Extract the (x, y) coordinate from the center of the cell holding the provided text.  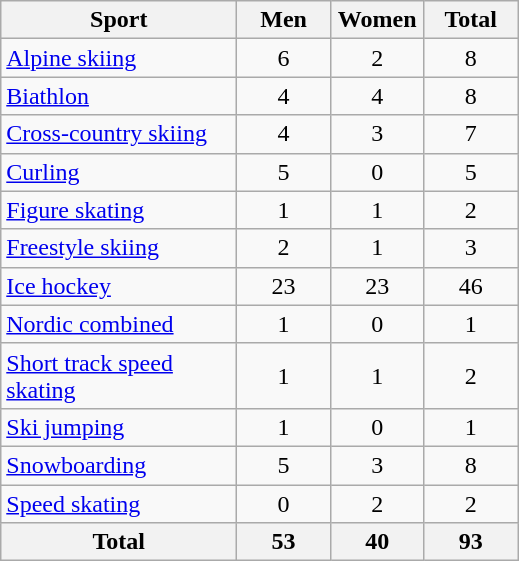
Curling (119, 172)
Men (284, 20)
Nordic combined (119, 324)
7 (471, 134)
Women (377, 20)
Figure skating (119, 210)
46 (471, 286)
40 (377, 542)
Short track speed skating (119, 376)
Biathlon (119, 96)
Sport (119, 20)
Alpine skiing (119, 58)
6 (284, 58)
Cross-country skiing (119, 134)
93 (471, 542)
Freestyle skiing (119, 248)
Ski jumping (119, 427)
Ice hockey (119, 286)
53 (284, 542)
Snowboarding (119, 465)
Speed skating (119, 503)
